From the cell containing the given text, extract its center point as [x, y] coordinate. 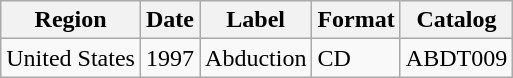
Format [356, 20]
Abduction [256, 58]
1997 [170, 58]
United States [71, 58]
CD [356, 58]
Catalog [456, 20]
ABDT009 [456, 58]
Date [170, 20]
Region [71, 20]
Label [256, 20]
